Find where the given text appears and provide that cell's center as (x, y) coordinate. 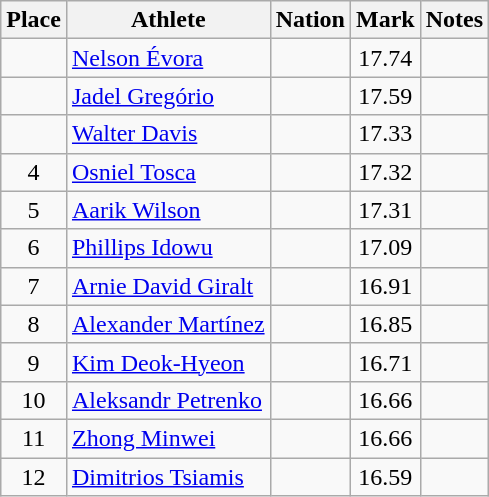
Osniel Tosca (168, 172)
17.32 (386, 172)
Zhong Minwei (168, 438)
Nelson Évora (168, 58)
Alexander Martínez (168, 324)
6 (34, 248)
17.33 (386, 134)
17.74 (386, 58)
9 (34, 362)
4 (34, 172)
Arnie David Giralt (168, 286)
17.31 (386, 210)
17.59 (386, 96)
Aarik Wilson (168, 210)
Kim Deok-Hyeon (168, 362)
12 (34, 477)
Jadel Gregório (168, 96)
16.71 (386, 362)
Athlete (168, 20)
16.91 (386, 286)
Mark (386, 20)
8 (34, 324)
11 (34, 438)
16.59 (386, 477)
Phillips Idowu (168, 248)
16.85 (386, 324)
10 (34, 400)
Nation (310, 20)
5 (34, 210)
Notes (454, 20)
7 (34, 286)
17.09 (386, 248)
Place (34, 20)
Aleksandr Petrenko (168, 400)
Dimitrios Tsiamis (168, 477)
Walter Davis (168, 134)
